Search for the cell housing the specified text and yield its [x, y] center coordinate. 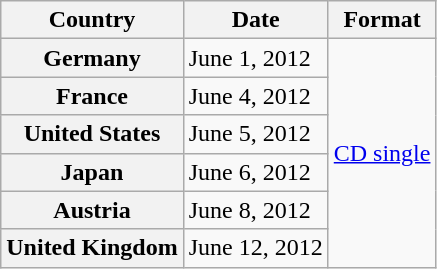
Format [382, 20]
Country [92, 20]
June 6, 2012 [256, 172]
United Kingdom [92, 248]
France [92, 96]
CD single [382, 153]
Date [256, 20]
June 12, 2012 [256, 248]
June 5, 2012 [256, 134]
Germany [92, 58]
June 4, 2012 [256, 96]
United States [92, 134]
Japan [92, 172]
June 1, 2012 [256, 58]
Austria [92, 210]
June 8, 2012 [256, 210]
